Locate the cell with the specified text and output its [x, y] center coordinate. 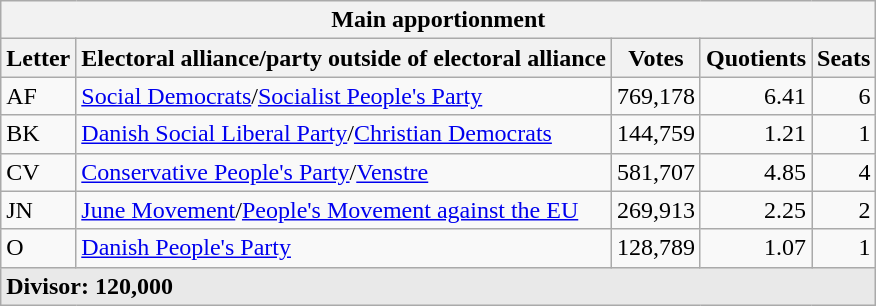
Danish People's Party [344, 248]
1.07 [756, 248]
2 [844, 210]
AF [38, 96]
6 [844, 96]
Letter [38, 58]
581,707 [656, 172]
144,759 [656, 134]
1.21 [756, 134]
June Movement/People's Movement against the EU [344, 210]
Social Democrats/Socialist People's Party [344, 96]
Electoral alliance/party outside of electoral alliance [344, 58]
4 [844, 172]
Quotients [756, 58]
128,789 [656, 248]
Votes [656, 58]
769,178 [656, 96]
269,913 [656, 210]
Danish Social Liberal Party/Christian Democrats [344, 134]
O [38, 248]
Seats [844, 58]
BK [38, 134]
4.85 [756, 172]
Conservative People's Party/Venstre [344, 172]
CV [38, 172]
6.41 [756, 96]
2.25 [756, 210]
Divisor: 120,000 [438, 286]
JN [38, 210]
Main apportionment [438, 20]
